For the text-containing cell, return its midpoint in (x, y) coordinate format. 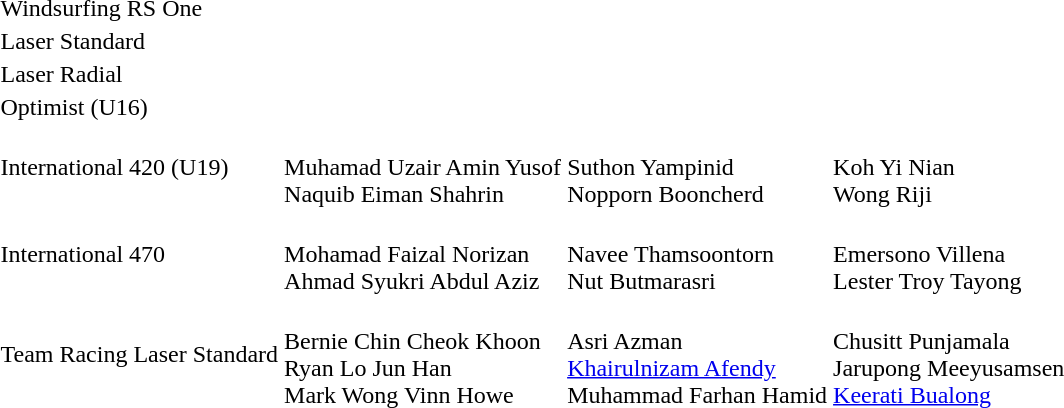
Mohamad Faizal NorizanAhmad Syukri Abdul Aziz (423, 254)
Suthon YampinidNopporn Booncherd (698, 167)
Navee ThamsoontornNut Butmarasri (698, 254)
Muhamad Uzair Amin YusofNaquib Eiman Shahrin (423, 167)
